Detect which cell encompasses the target text, then output its (X, Y) center coordinate. 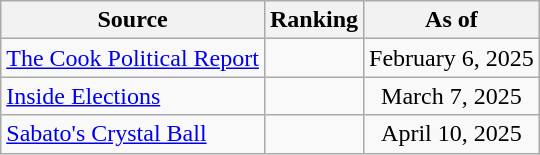
As of (452, 20)
March 7, 2025 (452, 96)
Sabato's Crystal Ball (133, 134)
Ranking (314, 20)
April 10, 2025 (452, 134)
February 6, 2025 (452, 58)
Inside Elections (133, 96)
The Cook Political Report (133, 58)
Source (133, 20)
